Search for the cell housing the specified text and yield its (X, Y) center coordinate. 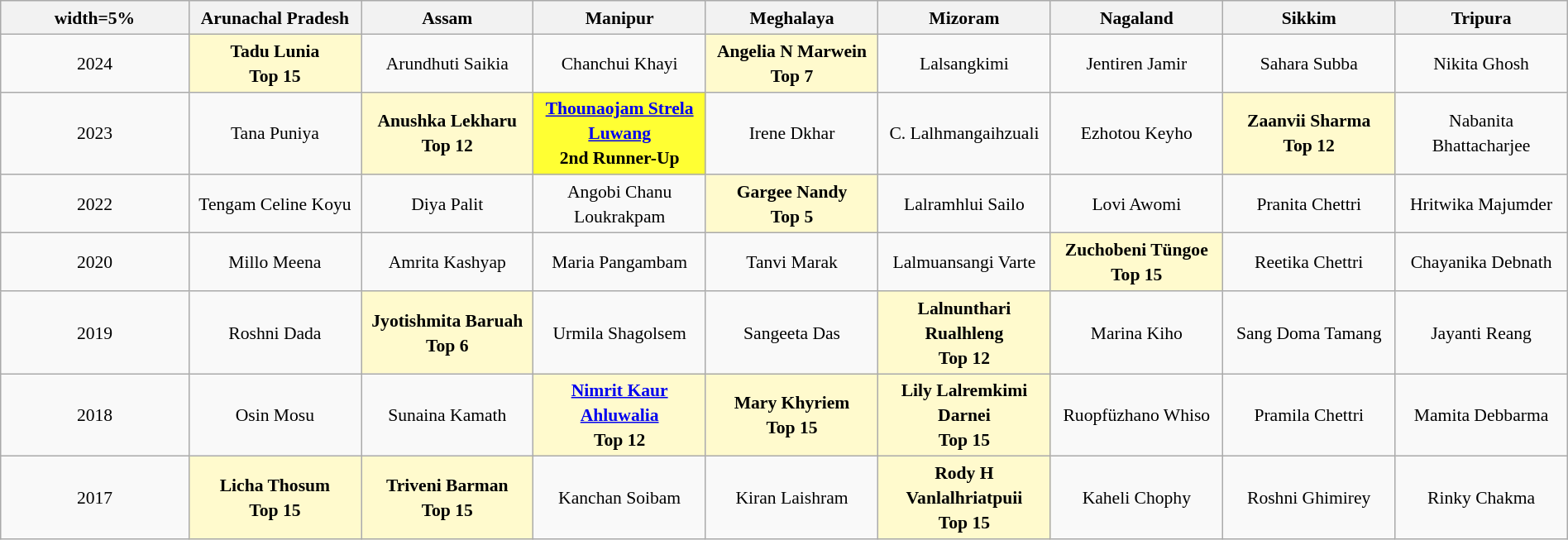
Triveni BarmanTop 15 (447, 498)
2022 (94, 204)
Thounaojam Strela Luwang2nd Runner-Up (619, 133)
Meghalaya (791, 17)
2018 (94, 415)
Nikita Ghosh (1481, 63)
Sahara Subba (1308, 63)
Irene Dkhar (791, 133)
Nagaland (1136, 17)
Tana Puniya (275, 133)
Assam (447, 17)
Lalnunthari RualhlengTop 12 (964, 332)
Angelia N MarweinTop 7 (791, 63)
Roshni Dada (275, 332)
Nabanita Bhattacharjee (1481, 133)
Chayanika Debnath (1481, 262)
Lovi Awomi (1136, 204)
2017 (94, 498)
Hritwika Majumder (1481, 204)
Anushka LekharuTop 12 (447, 133)
Jentiren Jamir (1136, 63)
C. Lalhmangaihzuali (964, 133)
Gargee NandyTop 5 (791, 204)
2024 (94, 63)
Roshni Ghimirey (1308, 498)
Kaheli Chophy (1136, 498)
Pramila Chettri (1308, 415)
Lalsangkimi (964, 63)
Lily Lalremkimi DarneiTop 15 (964, 415)
Sikkim (1308, 17)
Ruopfüzhano Whiso (1136, 415)
Rinky Chakma (1481, 498)
Sang Doma Tamang (1308, 332)
Tadu LuniaTop 15 (275, 63)
Maria Pangambam (619, 262)
Diya Palit (447, 204)
Pranita Chettri (1308, 204)
Nimrit Kaur AhluwaliaTop 12 (619, 415)
Ezhotou Keyho (1136, 133)
Jyotishmita BaruahTop 6 (447, 332)
Manipur (619, 17)
Arundhuti Saikia (447, 63)
Reetika Chettri (1308, 262)
Lalramhlui Sailo (964, 204)
2023 (94, 133)
Zuchobeni TüngoeTop 15 (1136, 262)
Tengam Celine Koyu (275, 204)
2019 (94, 332)
Marina Kiho (1136, 332)
Angobi Chanu Loukrakpam (619, 204)
Zaanvii SharmaTop 12 (1308, 133)
Sangeeta Das (791, 332)
Amrita Kashyap (447, 262)
Tanvi Marak (791, 262)
Kiran Laishram (791, 498)
Sunaina Kamath (447, 415)
Lalmuansangi Varte (964, 262)
Millo Meena (275, 262)
width=5% (94, 17)
Jayanti Reang (1481, 332)
Tripura (1481, 17)
Arunachal Pradesh (275, 17)
2020 (94, 262)
Mary KhyriemTop 15 (791, 415)
Chanchui Khayi (619, 63)
Mizoram (964, 17)
Osin Mosu (275, 415)
Urmila Shagolsem (619, 332)
Mamita Debbarma (1481, 415)
Kanchan Soibam (619, 498)
Licha ThosumTop 15 (275, 498)
Rody H VanlalhriatpuiiTop 15 (964, 498)
